Provide the [x, y] coordinate of the cell's center where the given text is located.  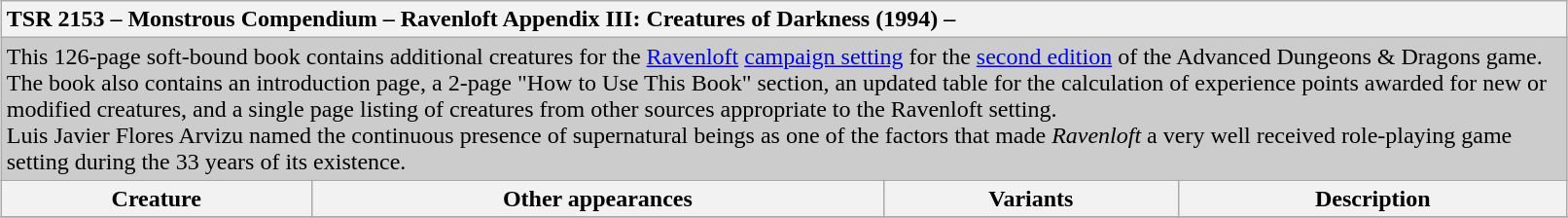
Variants [1031, 199]
Description [1372, 199]
Other appearances [597, 199]
TSR 2153 – Monstrous Compendium – Ravenloft Appendix III: Creatures of Darkness (1994) – [784, 19]
Creature [156, 199]
